Pinpoint the cell where the given text exists, returning its [X, Y] midpoint coordinate. 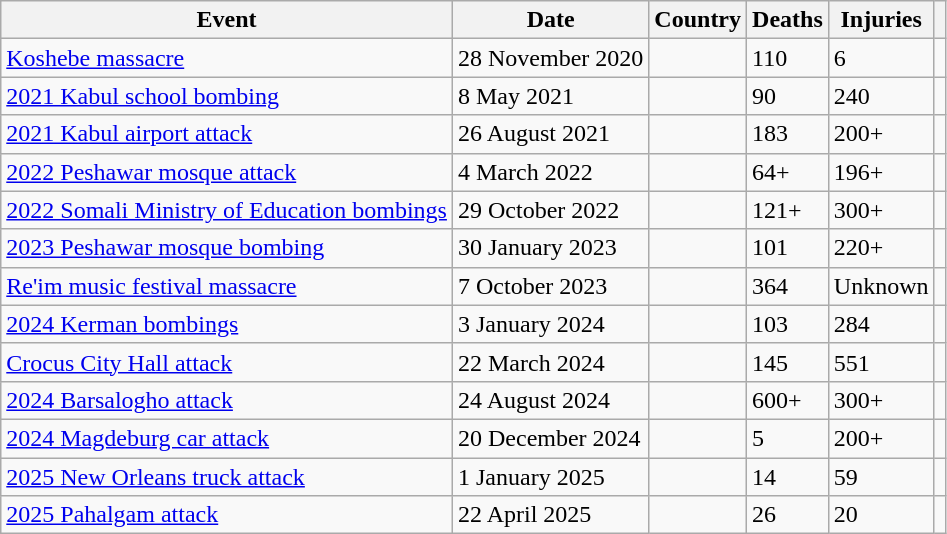
26 August 2021 [550, 134]
6 [881, 58]
183 [788, 134]
Date [550, 20]
28 November 2020 [550, 58]
2024 Magdeburg car attack [227, 438]
26 [788, 515]
196+ [881, 172]
22 April 2025 [550, 515]
7 October 2023 [550, 286]
2022 Somali Ministry of Education bombings [227, 210]
2025 New Orleans truck attack [227, 477]
Event [227, 20]
2024 Kerman bombings [227, 324]
600+ [788, 400]
20 December 2024 [550, 438]
2024 Barsalogho attack [227, 400]
121+ [788, 210]
8 May 2021 [550, 96]
551 [881, 362]
Crocus City Hall attack [227, 362]
5 [788, 438]
2022 Peshawar mosque attack [227, 172]
30 January 2023 [550, 248]
20 [881, 515]
64+ [788, 172]
240 [881, 96]
364 [788, 286]
2023 Peshawar mosque bombing [227, 248]
22 March 2024 [550, 362]
103 [788, 324]
59 [881, 477]
Re'im music festival massacre [227, 286]
29 October 2022 [550, 210]
101 [788, 248]
284 [881, 324]
90 [788, 96]
14 [788, 477]
24 August 2024 [550, 400]
Injuries [881, 20]
Deaths [788, 20]
1 January 2025 [550, 477]
110 [788, 58]
3 January 2024 [550, 324]
Country [698, 20]
Unknown [881, 286]
2021 Kabul airport attack [227, 134]
4 March 2022 [550, 172]
2025 Pahalgam attack [227, 515]
2021 Kabul school bombing [227, 96]
Koshebe massacre [227, 58]
145 [788, 362]
220+ [881, 248]
